Scan for the cell matching the given text and deliver its [X, Y] coordinate at center. 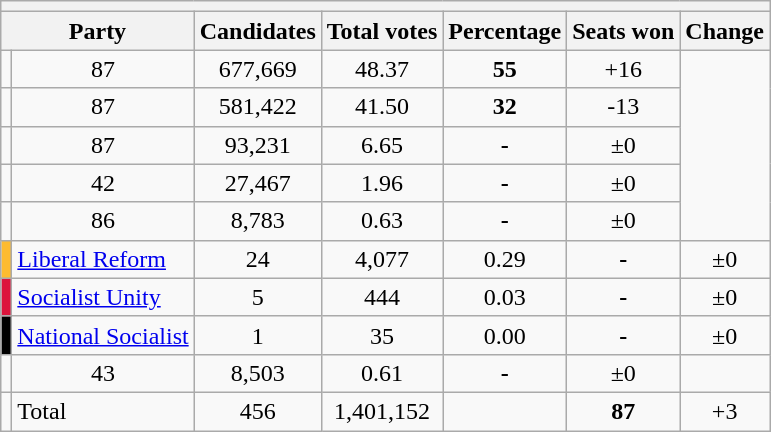
32 [505, 107]
677,669 [258, 69]
8,783 [258, 221]
93,231 [258, 145]
24 [258, 259]
35 [382, 335]
National Socialist [103, 335]
43 [103, 373]
+3 [725, 411]
0.63 [382, 221]
27,467 [258, 183]
6.65 [382, 145]
86 [103, 221]
+16 [624, 69]
48.37 [382, 69]
5 [258, 297]
1,401,152 [382, 411]
Change [725, 31]
Total [103, 411]
41.50 [382, 107]
Seats won [624, 31]
55 [505, 69]
0.29 [505, 259]
42 [103, 183]
Candidates [258, 31]
-13 [624, 107]
1.96 [382, 183]
0.00 [505, 335]
444 [382, 297]
Socialist Unity [103, 297]
456 [258, 411]
Party [98, 31]
581,422 [258, 107]
4,077 [382, 259]
Percentage [505, 31]
8,503 [258, 373]
1 [258, 335]
0.03 [505, 297]
Total votes [382, 31]
Liberal Reform [103, 259]
0.61 [382, 373]
